Identify which cell holds the provided text, then report its [x, y] central coordinate. 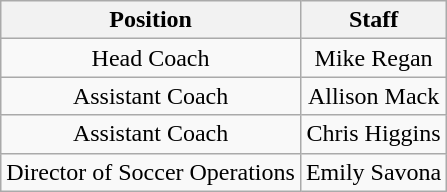
Chris Higgins [373, 134]
Staff [373, 20]
Emily Savona [373, 172]
Mike Regan [373, 58]
Allison Mack [373, 96]
Position [151, 20]
Head Coach [151, 58]
Director of Soccer Operations [151, 172]
